Detect which cell encompasses the target text, then output its (X, Y) center coordinate. 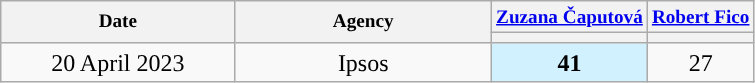
41 (570, 62)
27 (700, 62)
Zuzana Čaputová (570, 17)
Date (118, 22)
Agency (364, 22)
Ipsos (364, 62)
20 April 2023 (118, 62)
Robert Fico (700, 17)
